Detect which cell encompasses the target text, then output its (X, Y) center coordinate. 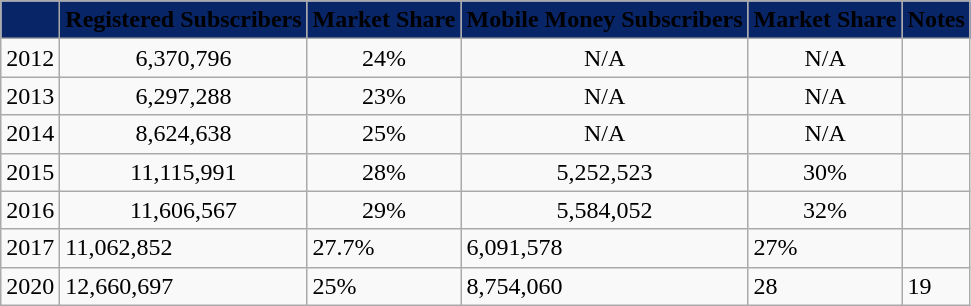
27% (825, 248)
27.7% (384, 248)
2020 (30, 286)
5,584,052 (604, 210)
2016 (30, 210)
2014 (30, 134)
8,754,060 (604, 286)
2013 (30, 96)
2017 (30, 248)
Registered Subscribers (184, 20)
6,091,578 (604, 248)
Mobile Money Subscribers (604, 20)
2012 (30, 58)
2015 (30, 172)
6,370,796 (184, 58)
6,297,288 (184, 96)
19 (936, 286)
12,660,697 (184, 286)
32% (825, 210)
11,606,567 (184, 210)
28 (825, 286)
23% (384, 96)
Notes (936, 20)
5,252,523 (604, 172)
29% (384, 210)
24% (384, 58)
11,062,852 (184, 248)
30% (825, 172)
28% (384, 172)
11,115,991 (184, 172)
8,624,638 (184, 134)
